Output the [x, y] coordinate of the center of the cell containing the given text.  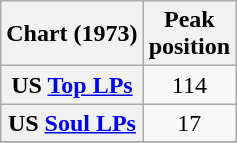
Chart (1973) [72, 34]
US Top LPs [72, 85]
Peakposition [189, 34]
17 [189, 123]
US Soul LPs [72, 123]
114 [189, 85]
